Find where the given text appears and provide that cell's center as (x, y) coordinate. 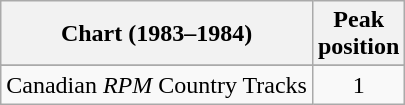
Chart (1983–1984) (157, 34)
Peakposition (358, 34)
Canadian RPM Country Tracks (157, 85)
1 (358, 85)
